Determine the [x, y] coordinate at the center of the cell enclosing the given text.  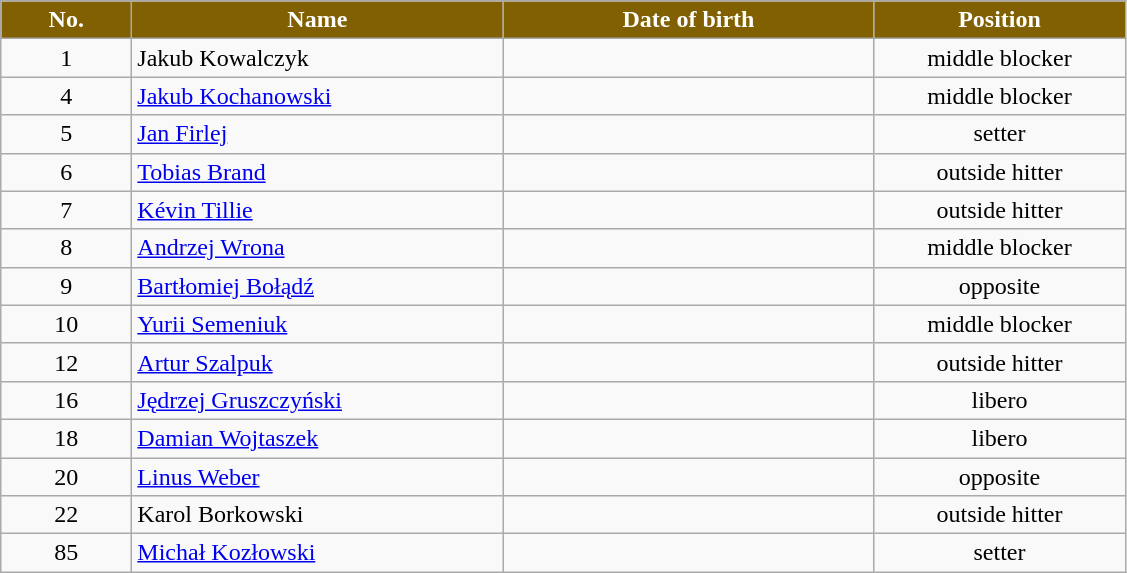
5 [66, 134]
Date of birth [688, 20]
Tobias Brand [318, 172]
Andrzej Wrona [318, 248]
Linus Weber [318, 477]
16 [66, 400]
4 [66, 96]
Jędrzej Gruszczyński [318, 400]
Position [1000, 20]
Artur Szalpuk [318, 362]
9 [66, 286]
Jakub Kochanowski [318, 96]
Kévin Tillie [318, 210]
85 [66, 553]
Jakub Kowalczyk [318, 58]
8 [66, 248]
Bartłomiej Bołądź [318, 286]
Karol Borkowski [318, 515]
Michał Kozłowski [318, 553]
No. [66, 20]
18 [66, 438]
20 [66, 477]
6 [66, 172]
Jan Firlej [318, 134]
7 [66, 210]
Damian Wojtaszek [318, 438]
Yurii Semeniuk [318, 324]
1 [66, 58]
10 [66, 324]
Name [318, 20]
12 [66, 362]
22 [66, 515]
